Find where the given text appears and provide that cell's center as [x, y] coordinate. 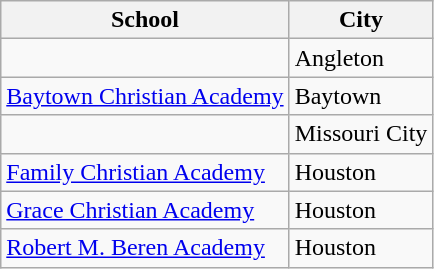
Grace Christian Academy [145, 210]
Angleton [361, 58]
Baytown Christian Academy [145, 96]
City [361, 20]
Robert M. Beren Academy [145, 248]
School [145, 20]
Missouri City [361, 134]
Family Christian Academy [145, 172]
Baytown [361, 96]
